Output the [X, Y] coordinate of the center of the cell containing the given text.  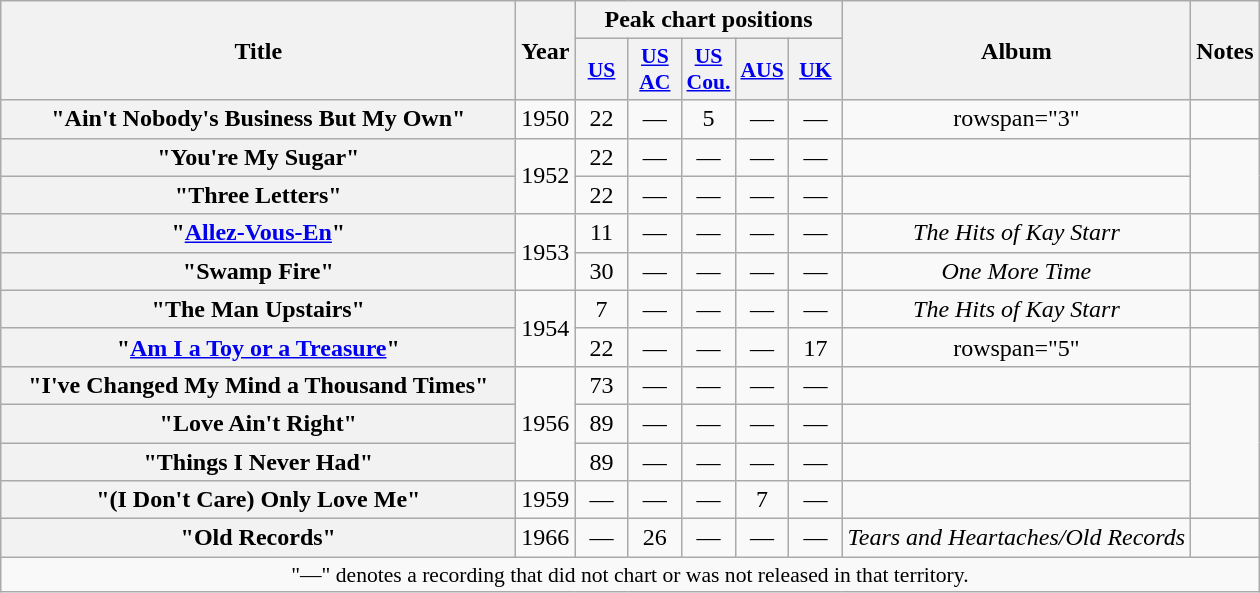
"The Man Upstairs" [258, 309]
Tears and Heartaches/Old Records [1016, 538]
Peak chart positions [708, 20]
1959 [546, 500]
1966 [546, 538]
"Ain't Nobody's Business But My Own" [258, 119]
USAC [654, 70]
"Am I a Toy or a Treasure" [258, 347]
"Three Letters" [258, 195]
rowspan="3" [1016, 119]
"Love Ain't Right" [258, 423]
One More Time [1016, 271]
"(I Don't Care) Only Love Me" [258, 500]
UK [816, 70]
rowspan="5" [1016, 347]
Year [546, 50]
"—" denotes a recording that did not chart or was not released in that territory. [630, 575]
1952 [546, 176]
Title [258, 50]
1950 [546, 119]
"Things I Never Had" [258, 461]
26 [654, 538]
1956 [546, 423]
AUS [762, 70]
Notes [1225, 50]
30 [602, 271]
73 [602, 385]
"Swamp Fire" [258, 271]
US [602, 70]
Album [1016, 50]
USCou. [709, 70]
11 [602, 233]
17 [816, 347]
1953 [546, 252]
"Allez-Vous-En" [258, 233]
1954 [546, 328]
5 [709, 119]
"You're My Sugar" [258, 157]
"I've Changed My Mind a Thousand Times" [258, 385]
"Old Records" [258, 538]
